Determine the (x, y) coordinate at the center of the cell enclosing the given text.  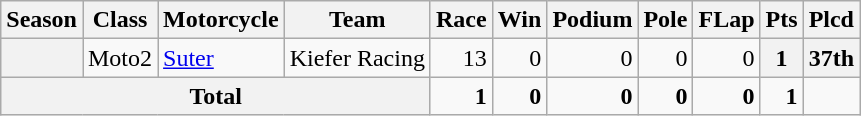
13 (461, 58)
Pts (782, 20)
Moto2 (120, 58)
Suter (222, 58)
Pole (666, 20)
37th (831, 58)
Total (216, 96)
Season (42, 20)
Team (357, 20)
Win (520, 20)
Podium (592, 20)
Class (120, 20)
Plcd (831, 20)
FLap (726, 20)
Kiefer Racing (357, 58)
Race (461, 20)
Motorcycle (222, 20)
